Extract the (x, y) coordinate from the center of the cell holding the provided text.  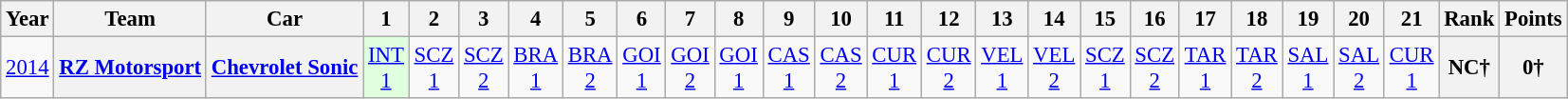
2 (434, 19)
6 (641, 19)
SAL1 (1308, 69)
Team (131, 19)
17 (1205, 19)
Car (285, 19)
21 (1411, 19)
Rank (1469, 19)
BRA1 (535, 69)
7 (691, 19)
0† (1533, 69)
NC† (1469, 69)
11 (894, 19)
SAL2 (1359, 69)
GOI2 (691, 69)
4 (535, 19)
18 (1257, 19)
5 (590, 19)
Year (28, 19)
BRA2 (590, 69)
Chevrolet Sonic (285, 69)
15 (1105, 19)
8 (738, 19)
3 (484, 19)
RZ Motorsport (131, 69)
10 (840, 19)
TAR2 (1257, 69)
VEL1 (1002, 69)
CUR2 (949, 69)
13 (1002, 19)
14 (1055, 19)
16 (1154, 19)
TAR1 (1205, 69)
12 (949, 19)
19 (1308, 19)
2014 (28, 69)
Points (1533, 19)
1 (387, 19)
CAS1 (789, 69)
20 (1359, 19)
9 (789, 19)
INT1 (387, 69)
VEL2 (1055, 69)
CAS2 (840, 69)
